From the cell containing the given text, extract its center point as [x, y] coordinate. 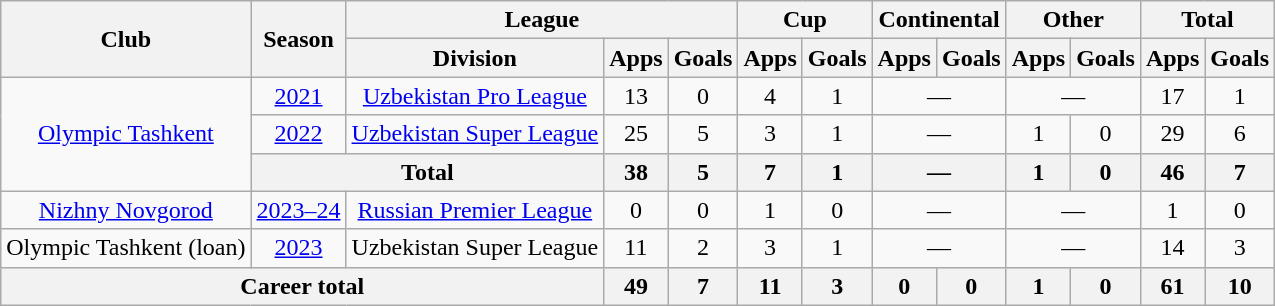
Division [475, 58]
29 [1172, 134]
Olympic Tashkent (loan) [126, 248]
13 [636, 96]
Russian Premier League [475, 210]
Season [298, 39]
4 [770, 96]
Other [1073, 20]
Continental [939, 20]
Cup [805, 20]
14 [1172, 248]
6 [1240, 134]
League [542, 20]
25 [636, 134]
Nizhny Novgorod [126, 210]
Club [126, 39]
Uzbekistan Pro League [475, 96]
2023 [298, 248]
38 [636, 172]
2 [703, 248]
2021 [298, 96]
2022 [298, 134]
61 [1172, 286]
Career total [302, 286]
17 [1172, 96]
Olympic Tashkent [126, 134]
49 [636, 286]
2023–24 [298, 210]
46 [1172, 172]
10 [1240, 286]
